Scan for the cell matching the given text and deliver its [x, y] coordinate at center. 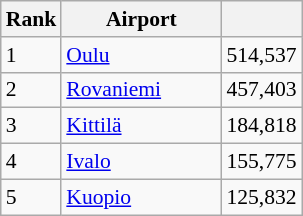
Oulu [141, 55]
184,818 [261, 126]
Ivalo [141, 162]
3 [32, 126]
5 [32, 197]
2 [32, 90]
514,537 [261, 55]
457,403 [261, 90]
Kuopio [141, 197]
Rank [32, 19]
Rovaniemi [141, 90]
1 [32, 55]
Kittilä [141, 126]
4 [32, 162]
155,775 [261, 162]
Airport [141, 19]
125,832 [261, 197]
